Determine the [x, y] coordinate at the center of the cell enclosing the given text.  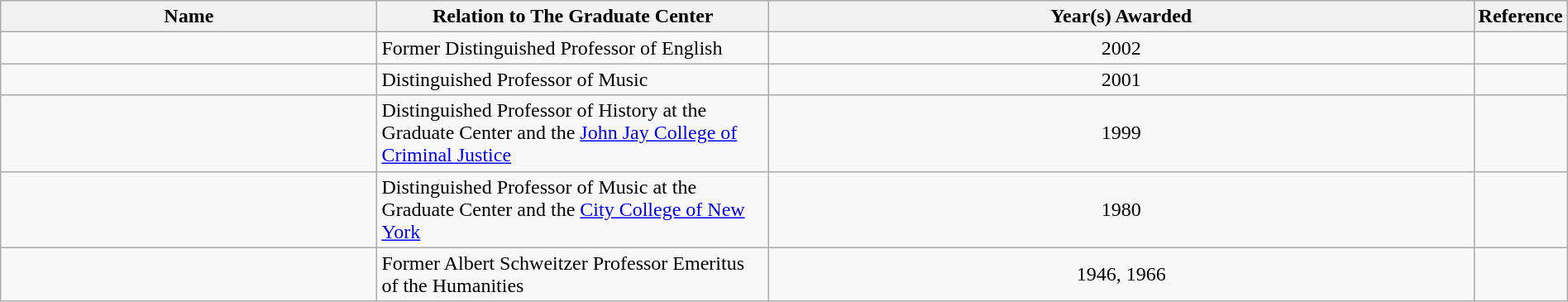
2002 [1121, 48]
Reference [1520, 17]
Distinguished Professor of History at the Graduate Center and the John Jay College of Criminal Justice [573, 133]
Year(s) Awarded [1121, 17]
Former Distinguished Professor of English [573, 48]
Relation to The Graduate Center [573, 17]
Distinguished Professor of Music [573, 79]
Distinguished Professor of Music at the Graduate Center and the City College of New York [573, 209]
1946, 1966 [1121, 275]
1999 [1121, 133]
Name [189, 17]
Former Albert Schweitzer Professor Emeritus of the Humanities [573, 275]
2001 [1121, 79]
1980 [1121, 209]
